Return the [x, y] coordinate for the center point of the cell that contains the specified text.  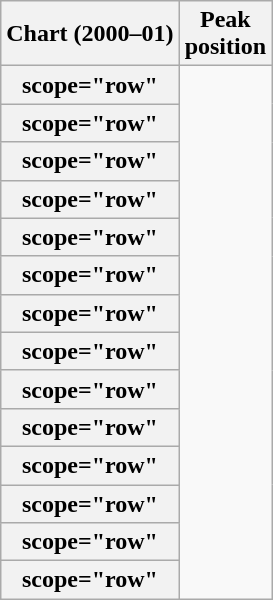
Chart (2000–01) [90, 34]
Peakposition [225, 34]
